Pinpoint the cell where the given text exists, returning its [X, Y] midpoint coordinate. 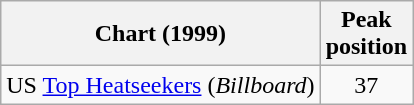
Chart (1999) [160, 34]
37 [366, 85]
US Top Heatseekers (Billboard) [160, 85]
Peakposition [366, 34]
